Extract the (X, Y) coordinate from the center of the cell holding the provided text.  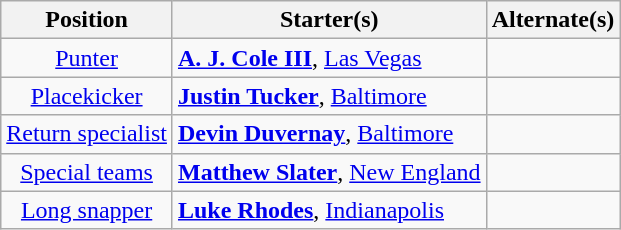
Return specialist (87, 134)
Luke Rhodes, Indianapolis (329, 210)
Special teams (87, 172)
Placekicker (87, 96)
Matthew Slater, New England (329, 172)
Justin Tucker, Baltimore (329, 96)
A. J. Cole III, Las Vegas (329, 58)
Alternate(s) (553, 20)
Starter(s) (329, 20)
Long snapper (87, 210)
Position (87, 20)
Devin Duvernay, Baltimore (329, 134)
Punter (87, 58)
